Return [x, y] of the center of cell containing provided text 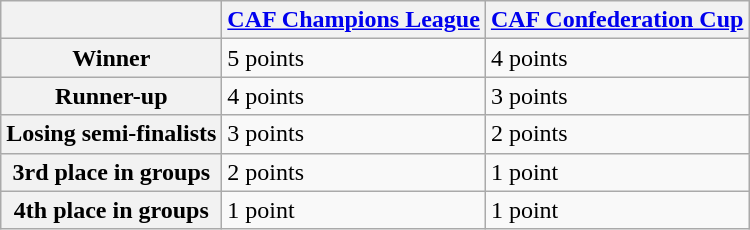
CAF Confederation Cup [617, 20]
Runner-up [112, 96]
CAF Champions League [354, 20]
3rd place in groups [112, 172]
4th place in groups [112, 210]
Winner [112, 58]
5 points [354, 58]
Losing semi-finalists [112, 134]
